Find where the given text appears and provide that cell's center as [x, y] coordinate. 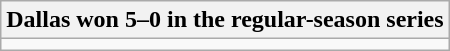
Dallas won 5–0 in the regular-season series [225, 20]
